Capture the cell that displays the provided text and extract its (x, y) central coordinate. 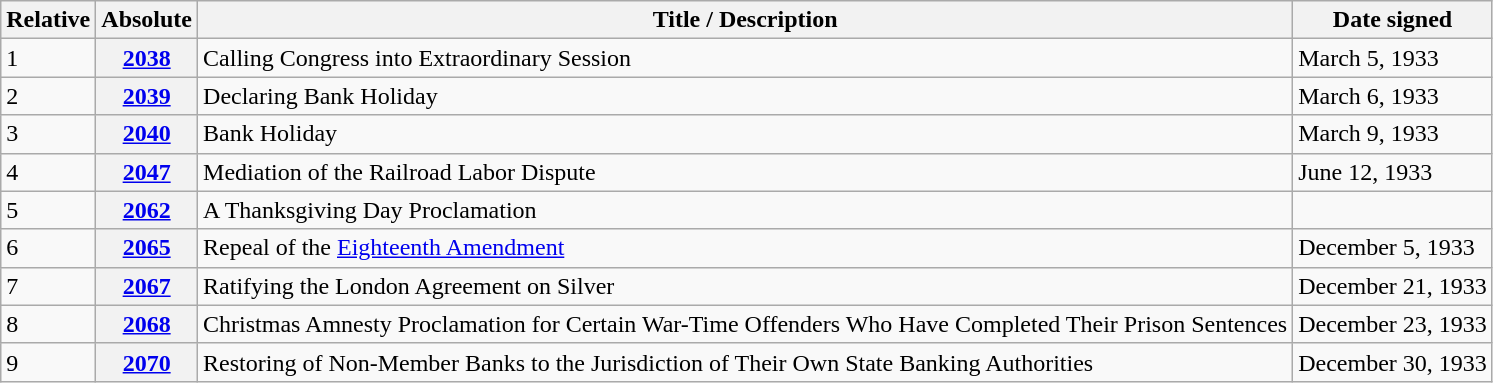
2040 (147, 134)
Bank Holiday (746, 134)
1 (48, 58)
2047 (147, 172)
December 21, 1933 (1393, 286)
December 5, 1933 (1393, 248)
Title / Description (746, 20)
2067 (147, 286)
Declaring Bank Holiday (746, 96)
2070 (147, 362)
Christmas Amnesty Proclamation for Certain War-Time Offenders Who Have Completed Their Prison Sentences (746, 324)
5 (48, 210)
Calling Congress into Extraordinary Session (746, 58)
2038 (147, 58)
3 (48, 134)
6 (48, 248)
2068 (147, 324)
9 (48, 362)
March 6, 1933 (1393, 96)
Restoring of Non-Member Banks to the Jurisdiction of Their Own State Banking Authorities (746, 362)
2039 (147, 96)
7 (48, 286)
March 5, 1933 (1393, 58)
Ratifying the London Agreement on Silver (746, 286)
8 (48, 324)
Absolute (147, 20)
2062 (147, 210)
2 (48, 96)
December 23, 1933 (1393, 324)
Date signed (1393, 20)
Mediation of the Railroad Labor Dispute (746, 172)
Repeal of the Eighteenth Amendment (746, 248)
December 30, 1933 (1393, 362)
2065 (147, 248)
June 12, 1933 (1393, 172)
4 (48, 172)
A Thanksgiving Day Proclamation (746, 210)
Relative (48, 20)
March 9, 1933 (1393, 134)
